Capture the cell that displays the provided text and extract its [X, Y] central coordinate. 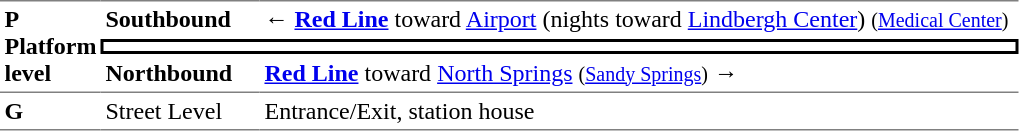
Southbound [180, 20]
G [50, 112]
Red Line toward North Springs (Sandy Springs) → [640, 74]
Northbound [180, 74]
← Red Line toward Airport (nights toward Lindbergh Center) (Medical Center) [640, 20]
Entrance/Exit, station house [640, 112]
PPlatform level [50, 46]
Street Level [180, 112]
